Scan for the cell matching the given text and deliver its (X, Y) coordinate at center. 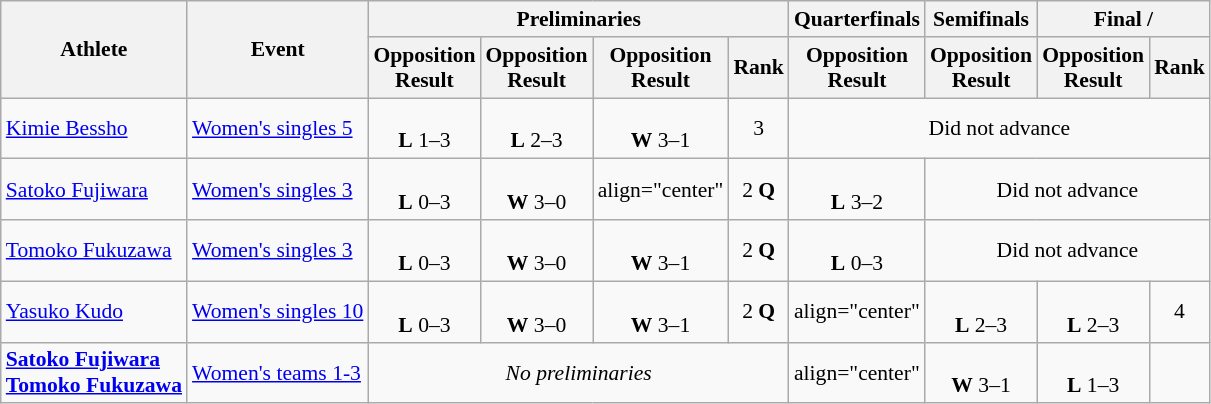
Women's singles 10 (278, 312)
Kimie Bessho (94, 128)
Satoko Fujiwara (94, 190)
4 (1180, 312)
Women's singles 5 (278, 128)
Tomoko Fukuzawa (94, 250)
Athlete (94, 50)
Preliminaries (578, 19)
Final / (1124, 19)
L 3–2 (857, 190)
Yasuko Kudo (94, 312)
Event (278, 50)
Satoko Fujiwara Tomoko Fukuzawa (94, 372)
Semifinals (981, 19)
Women's teams 1-3 (278, 372)
No preliminaries (578, 372)
Quarterfinals (857, 19)
3 (758, 128)
